Provide the [x, y] coordinate of the cell's center where the given text is located.  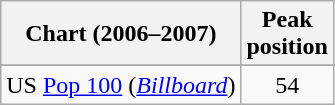
Peakposition [287, 34]
US Pop 100 (Billboard) [121, 85]
Chart (2006–2007) [121, 34]
54 [287, 85]
